Capture the cell that displays the provided text and extract its (x, y) central coordinate. 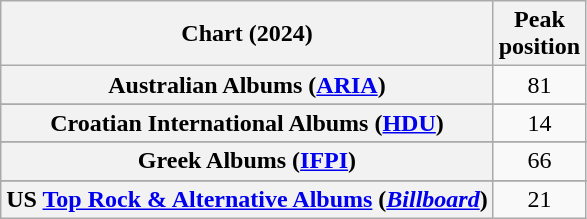
81 (539, 85)
Australian Albums (ARIA) (247, 85)
Croatian International Albums (HDU) (247, 123)
Peakposition (539, 34)
Greek Albums (IFPI) (247, 161)
66 (539, 161)
21 (539, 199)
14 (539, 123)
US Top Rock & Alternative Albums (Billboard) (247, 199)
Chart (2024) (247, 34)
